Extract the [x, y] coordinate from the center of the cell holding the provided text.  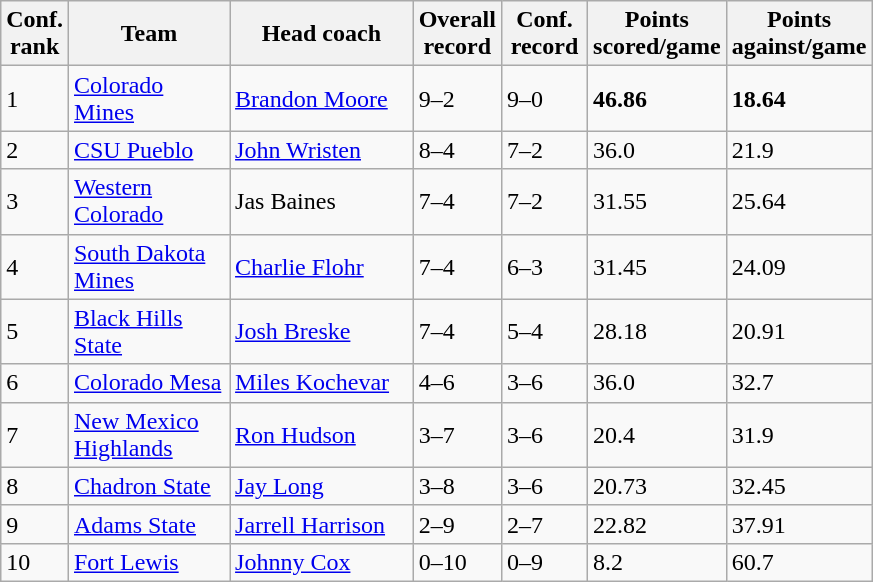
Team [148, 34]
Points scored/game [658, 34]
Ron Hudson [322, 434]
Head coach [322, 34]
31.55 [658, 202]
7 [35, 434]
20.4 [658, 434]
Jay Long [322, 486]
CSU Pueblo [148, 150]
Jas Baines [322, 202]
4 [35, 266]
46.86 [658, 98]
5–4 [544, 332]
20.73 [658, 486]
Black Hills State [148, 332]
37.91 [799, 524]
6–3 [544, 266]
9–2 [457, 98]
Brandon Moore [322, 98]
31.45 [658, 266]
John Wristen [322, 150]
Overall record [457, 34]
25.64 [799, 202]
31.9 [799, 434]
South Dakota Mines [148, 266]
Chadron State [148, 486]
22.82 [658, 524]
8.2 [658, 562]
10 [35, 562]
28.18 [658, 332]
Conf. record [544, 34]
2 [35, 150]
Conf. rank [35, 34]
21.9 [799, 150]
9–0 [544, 98]
32.45 [799, 486]
Jarrell Harrison [322, 524]
3–8 [457, 486]
Johnny Cox [322, 562]
18.64 [799, 98]
Miles Kochevar [322, 383]
Points against/game [799, 34]
0–9 [544, 562]
Colorado Mesa [148, 383]
Adams State [148, 524]
Western Colorado [148, 202]
32.7 [799, 383]
0–10 [457, 562]
Charlie Flohr [322, 266]
6 [35, 383]
2–7 [544, 524]
24.09 [799, 266]
Colorado Mines [148, 98]
9 [35, 524]
1 [35, 98]
3 [35, 202]
4–6 [457, 383]
New Mexico Highlands [148, 434]
8–4 [457, 150]
Fort Lewis [148, 562]
2–9 [457, 524]
3–7 [457, 434]
Josh Breske [322, 332]
5 [35, 332]
60.7 [799, 562]
20.91 [799, 332]
8 [35, 486]
